Search for the cell housing the specified text and yield its (x, y) center coordinate. 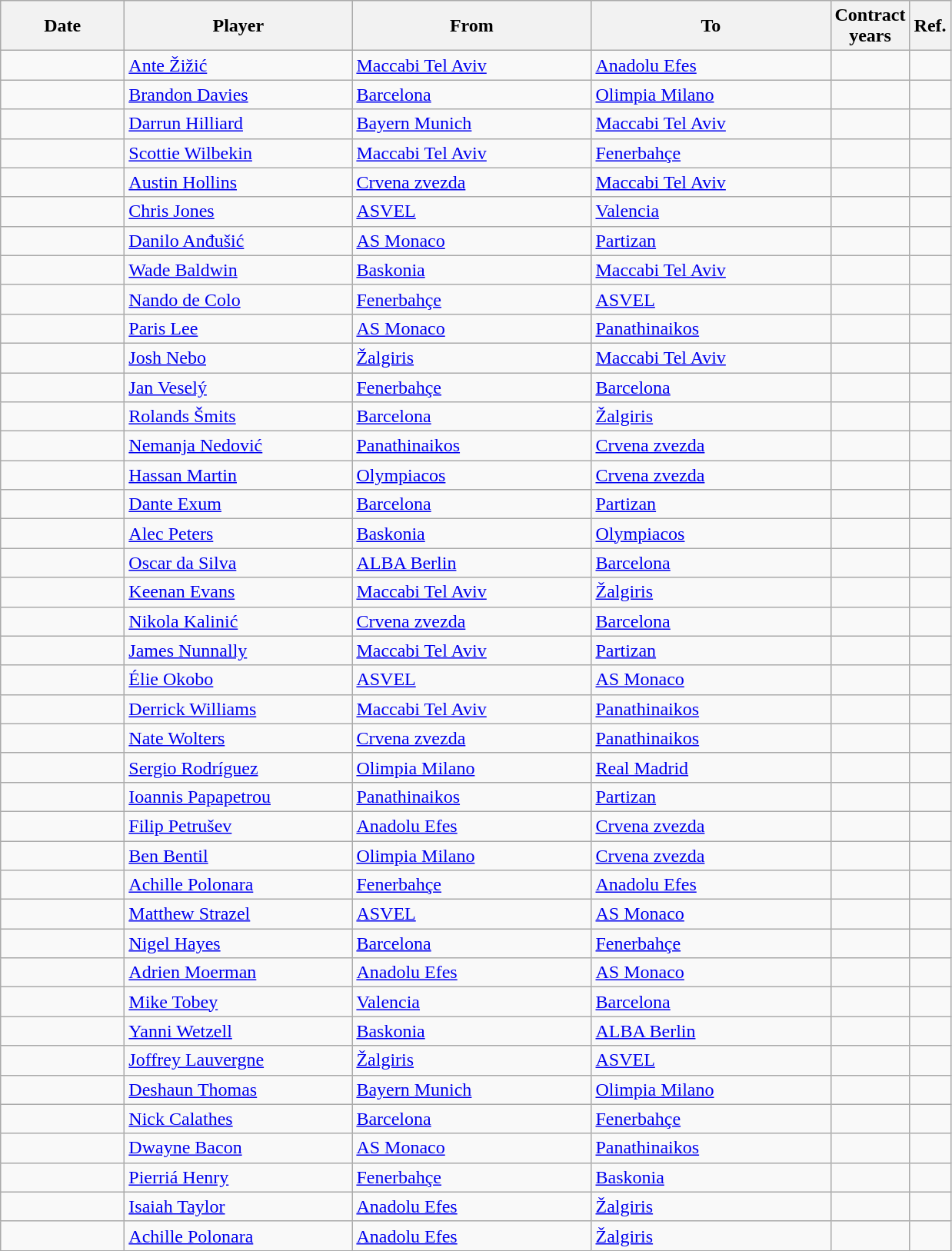
Keenan Evans (238, 592)
Dante Exum (238, 504)
Real Madrid (711, 767)
From (472, 26)
Yanni Wetzell (238, 1031)
To (711, 26)
Adrien Moerman (238, 973)
Joffrey Lauvergne (238, 1060)
Filip Petrušev (238, 826)
Hassan Martin (238, 475)
Player (238, 26)
Mike Tobey (238, 1002)
Isaiah Taylor (238, 1206)
Nando de Colo (238, 299)
Austin Hollins (238, 182)
Ioannis Papapetrou (238, 797)
Ref. (930, 26)
Derrick Williams (238, 709)
Date (63, 26)
Pierriá Henry (238, 1177)
Paris Lee (238, 328)
Wade Baldwin (238, 270)
James Nunnally (238, 650)
Darrun Hilliard (238, 124)
Alec Peters (238, 534)
Nigel Hayes (238, 943)
Matthew Strazel (238, 914)
Contractyears (870, 26)
Jan Veselý (238, 387)
Sergio Rodríguez (238, 767)
Oscar da Silva (238, 563)
Rolands Šmits (238, 417)
Nate Wolters (238, 738)
Josh Nebo (238, 358)
Nikola Kalinić (238, 621)
Élie Okobo (238, 680)
Deshaun Thomas (238, 1090)
Brandon Davies (238, 95)
Danilo Anđušić (238, 241)
Nick Calathes (238, 1119)
Scottie Wilbekin (238, 153)
Ben Bentil (238, 856)
Nemanja Nedović (238, 446)
Chris Jones (238, 211)
Dwayne Bacon (238, 1148)
Ante Žižić (238, 65)
